Return [X, Y] of the center of cell containing provided text 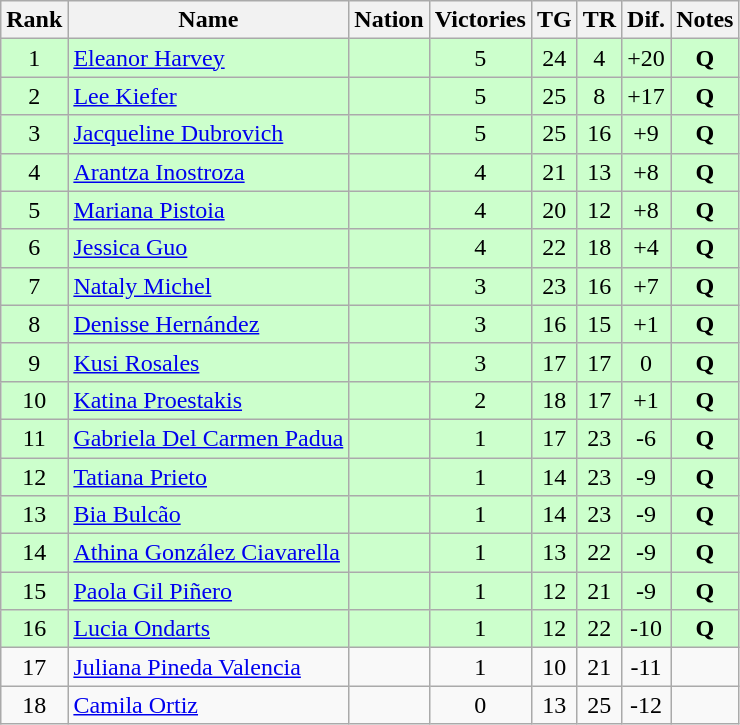
Nataly Michel [208, 286]
20 [554, 210]
Paola Gil Piñero [208, 591]
Eleanor Harvey [208, 58]
24 [554, 58]
Denisse Hernández [208, 324]
Katina Proestakis [208, 400]
7 [34, 286]
6 [34, 248]
Jacqueline Dubrovich [208, 134]
Athina González Ciavarella [208, 553]
-6 [646, 438]
Mariana Pistoia [208, 210]
+9 [646, 134]
Arantza Inostroza [208, 172]
Nation [389, 20]
Bia Bulcão [208, 515]
Dif. [646, 20]
TG [554, 20]
-10 [646, 629]
TR [599, 20]
11 [34, 438]
Lucia Ondarts [208, 629]
Camila Ortiz [208, 705]
Notes [705, 20]
Gabriela Del Carmen Padua [208, 438]
-12 [646, 705]
Juliana Pineda Valencia [208, 667]
Lee Kiefer [208, 96]
Jessica Guo [208, 248]
Name [208, 20]
9 [34, 362]
Victories [480, 20]
+20 [646, 58]
Tatiana Prieto [208, 477]
Kusi Rosales [208, 362]
+7 [646, 286]
+4 [646, 248]
+17 [646, 96]
Rank [34, 20]
-11 [646, 667]
